Scan for the cell matching the given text and deliver its (x, y) coordinate at center. 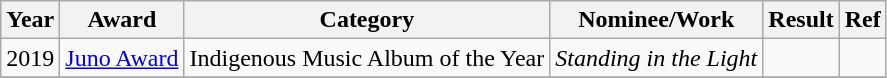
2019 (30, 58)
Award (122, 20)
Indigenous Music Album of the Year (367, 58)
Category (367, 20)
Standing in the Light (656, 58)
Ref (862, 20)
Nominee/Work (656, 20)
Result (801, 20)
Year (30, 20)
Juno Award (122, 58)
